For the text-containing cell, return its midpoint in (x, y) coordinate format. 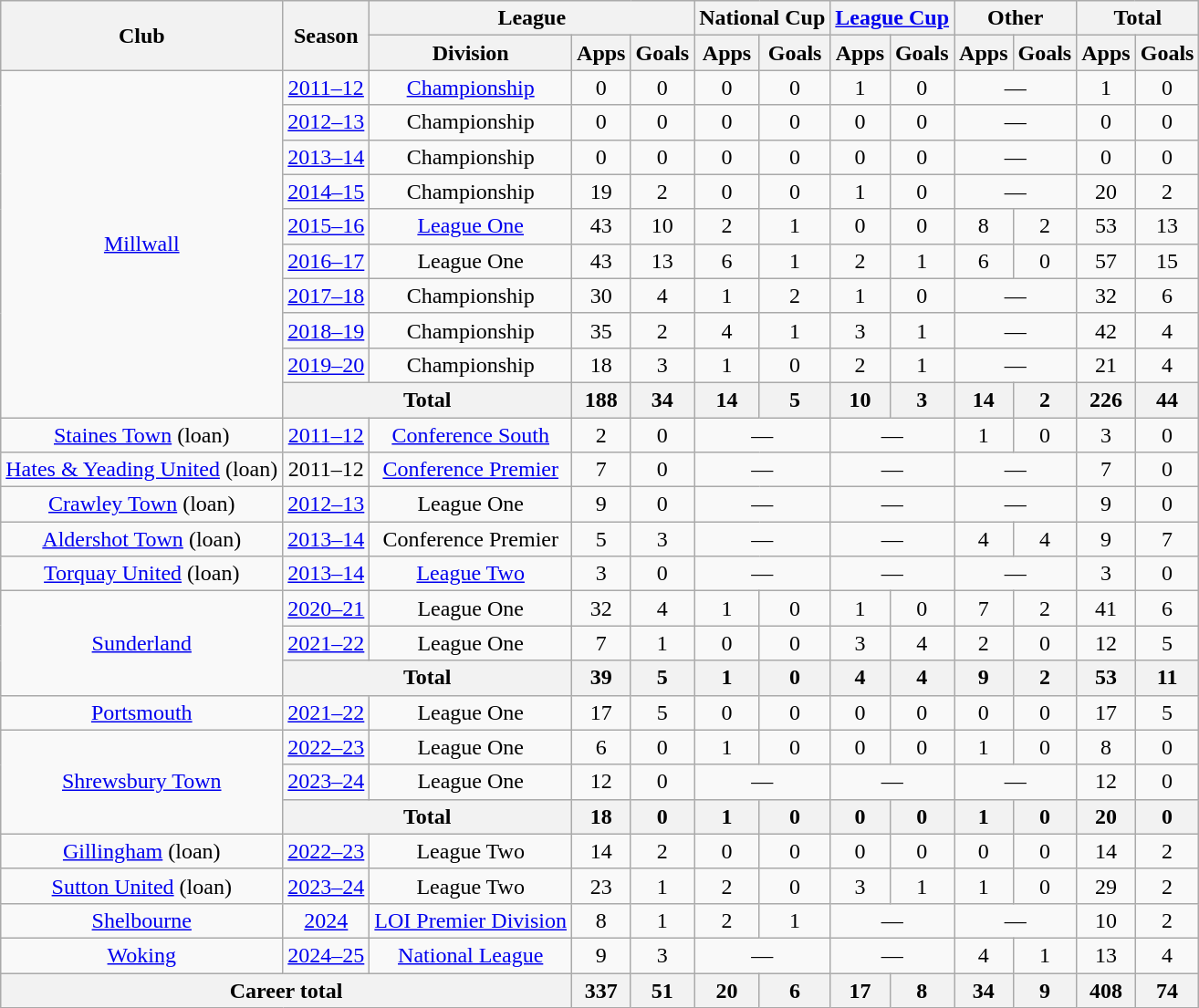
Club (142, 36)
National League (471, 955)
2018–19 (327, 330)
2019–20 (327, 365)
19 (601, 192)
51 (662, 990)
188 (601, 400)
57 (1106, 261)
Torquay United (loan) (142, 574)
Portsmouth (142, 712)
Conference South (471, 435)
15 (1167, 261)
Career total (287, 990)
74 (1167, 990)
30 (601, 296)
39 (601, 678)
2017–18 (327, 296)
League Cup (892, 18)
2024 (327, 920)
Sunderland (142, 643)
Crawley Town (loan) (142, 504)
Gillingham (loan) (142, 851)
2014–15 (327, 192)
Millwall (142, 244)
League (532, 18)
2015–16 (327, 226)
2016–17 (327, 261)
National Cup (763, 18)
42 (1106, 330)
2020–21 (327, 608)
35 (601, 330)
Hates & Yeading United (loan) (142, 470)
Division (471, 53)
41 (1106, 608)
Other (1016, 18)
408 (1106, 990)
337 (601, 990)
23 (601, 886)
Woking (142, 955)
LOI Premier Division (471, 920)
Shelbourne (142, 920)
Season (327, 36)
Shrewsbury Town (142, 782)
Sutton United (loan) (142, 886)
Aldershot Town (loan) (142, 539)
Staines Town (loan) (142, 435)
11 (1167, 678)
226 (1106, 400)
21 (1106, 365)
29 (1106, 886)
44 (1167, 400)
2024–25 (327, 955)
